Determine the (x, y) coordinate at the center of the cell enclosing the given text.  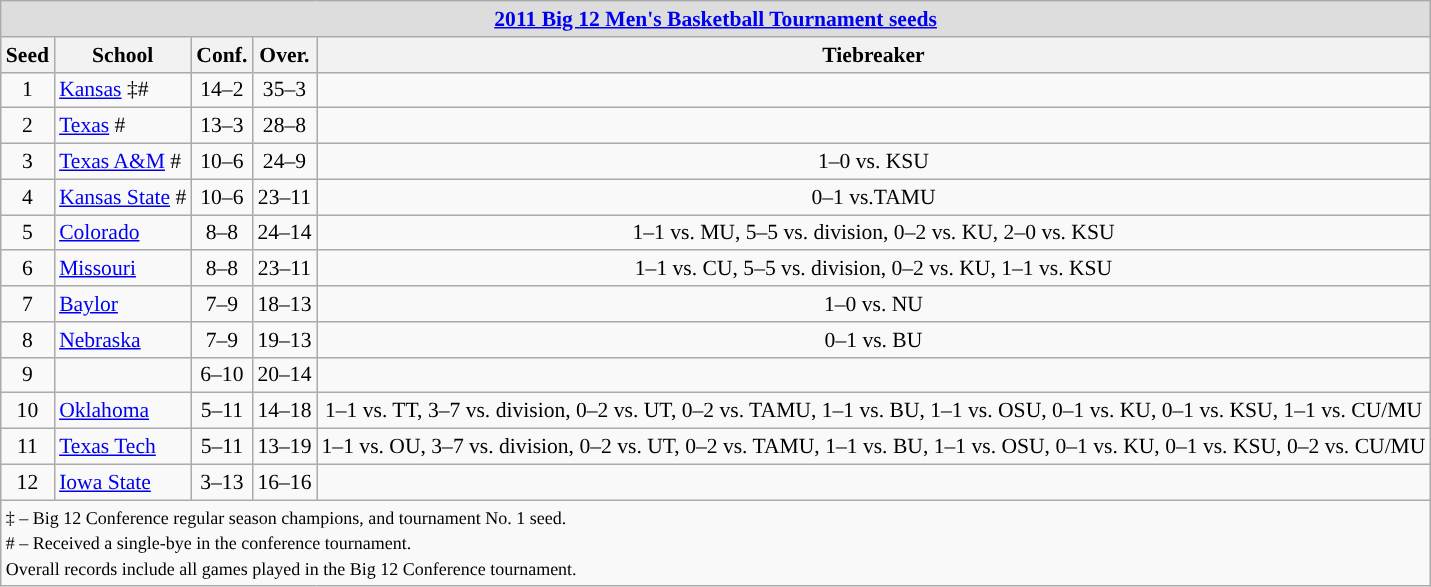
14–18 (284, 411)
16–16 (284, 482)
1–1 vs. OU, 3–7 vs. division, 0–2 vs. UT, 0–2 vs. TAMU, 1–1 vs. BU, 1–1 vs. OSU, 0–1 vs. KU, 0–1 vs. KSU, 0–2 vs. CU/MU (873, 447)
7 (28, 304)
3 (28, 162)
20–14 (284, 375)
Texas # (122, 126)
6–10 (222, 375)
18–13 (284, 304)
13–3 (222, 126)
1–0 vs. KSU (873, 162)
10 (28, 411)
0–1 vs. BU (873, 340)
Conf. (222, 55)
1–1 vs. TT, 3–7 vs. division, 0–2 vs. UT, 0–2 vs. TAMU, 1–1 vs. BU, 1–1 vs. OSU, 0–1 vs. KU, 0–1 vs. KSU, 1–1 vs. CU/MU (873, 411)
14–2 (222, 90)
Colorado (122, 233)
0–1 vs.TAMU (873, 197)
2011 Big 12 Men's Basketball Tournament seeds (716, 19)
Over. (284, 55)
Missouri (122, 269)
5 (28, 233)
9 (28, 375)
13–19 (284, 447)
Kansas State # (122, 197)
Tiebreaker (873, 55)
19–13 (284, 340)
2 (28, 126)
1–1 vs. CU, 5–5 vs. division, 0–2 vs. KU, 1–1 vs. KSU (873, 269)
Oklahoma (122, 411)
4 (28, 197)
Texas Tech (122, 447)
Seed (28, 55)
1–0 vs. NU (873, 304)
24–9 (284, 162)
Nebraska (122, 340)
Texas A&M # (122, 162)
Iowa State (122, 482)
6 (28, 269)
8 (28, 340)
12 (28, 482)
Kansas ‡# (122, 90)
11 (28, 447)
35–3 (284, 90)
School (122, 55)
1 (28, 90)
24–14 (284, 233)
3–13 (222, 482)
28–8 (284, 126)
Baylor (122, 304)
1–1 vs. MU, 5–5 vs. division, 0–2 vs. KU, 2–0 vs. KSU (873, 233)
